Scan for the cell matching the given text and deliver its [X, Y] coordinate at center. 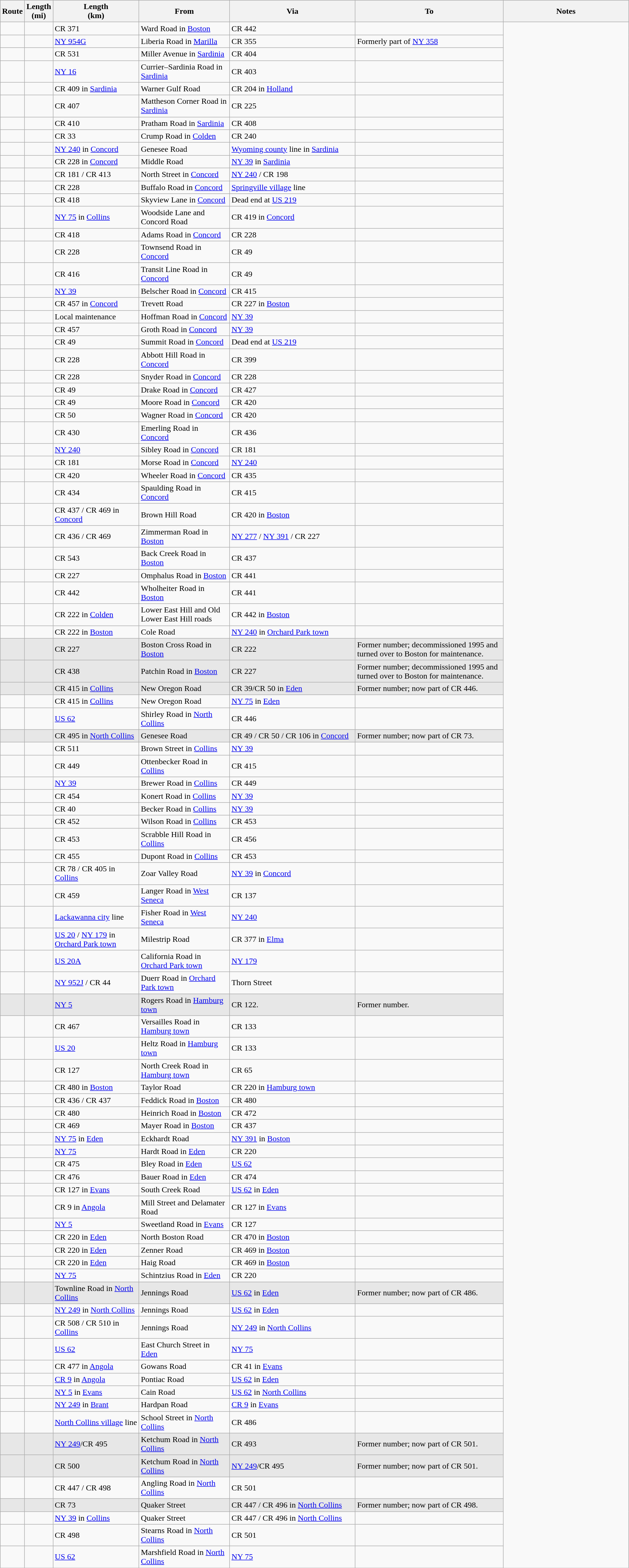
Brewer Road in Collins [184, 783]
NY 5 in Evans [96, 1392]
CR 33 [96, 136]
NY 39 in Collins [96, 1518]
Townline Road in North Collins [96, 1293]
Zimmerman Road in Boston [184, 537]
South Creek Road [184, 1190]
CR 427 [292, 389]
Lower East Hill and Old Lower East Hill roads [184, 614]
CR 40 [96, 809]
NY 16 [96, 71]
Skyview Lane in Concord [184, 200]
Versailles Road in Hamburg town [184, 1027]
Transit Line Road in Concord [184, 274]
Sweetland Road in Evans [184, 1224]
Mayer Road in Boston [184, 1126]
CR 480 in Boston [96, 1088]
School Street in North Collins [184, 1422]
CR 220 in Hamburg town [292, 1088]
CR 543 [96, 558]
Liberia Road in Marilla [184, 41]
CR 9 in Evans [292, 1405]
Milestrip Road [184, 939]
Trevett Road [184, 304]
Springville village line [292, 187]
CR 419 in Concord [292, 218]
Formerly part of NY 358 [429, 41]
CR 500 [96, 1466]
Groth Road in Concord [184, 329]
Heltz Road in Hamburg town [184, 1048]
CR 225 [292, 106]
Langer Road in West Seneca [184, 895]
CR 457 in Concord [96, 304]
Former number; now part of CR 73. [429, 736]
Former number; now part of CR 486. [429, 1293]
NY 39 in Sardinia [292, 162]
Abbott Hill Road in Concord [184, 359]
Lackawanna city line [96, 917]
US 62 in North Collins [292, 1392]
CR 228 in Concord [96, 162]
Cain Road [184, 1392]
CR 409 in Sardinia [96, 89]
Marshfield Road in North Collins [184, 1557]
CR 50 [96, 415]
CR 436 / CR 469 [96, 537]
CR 222 in Colden [96, 614]
Feddick Road in Boston [184, 1100]
CR 434 [96, 493]
Ottenbecker Road in Collins [184, 766]
Omphalus Road in Boston [184, 575]
Moore Road in Concord [184, 402]
Hardt Road in Eden [184, 1151]
Boston Cross Road in Boston [184, 649]
CR 39/CR 50 in Eden [292, 688]
CR 475 [96, 1164]
CR 65 [292, 1070]
CR 452 [96, 822]
CR 476 [96, 1177]
CR 407 [96, 106]
Shirley Road in North Collins [184, 719]
CR 442 in Boston [292, 614]
CR 456 [292, 839]
NY 277 / NY 391 / CR 227 [292, 537]
CR 493 [292, 1444]
CR 495 in North Collins [96, 736]
CR 416 [96, 274]
CR 222 in Boston [96, 632]
CR 204 in Holland [292, 89]
Gowans Road [184, 1367]
CR 240 [292, 136]
CR 78 / CR 405 in Collins [96, 874]
Angling Road in North Collins [184, 1487]
Drake Road in Concord [184, 389]
Wyoming county line in Sardinia [292, 149]
CR 377 in Elma [292, 939]
Heinrich Road in Boston [184, 1113]
Spaulding Road in Concord [184, 493]
Crump Road in Colden [184, 136]
CR 420 in Boston [292, 514]
Wagner Road in Concord [184, 415]
Bley Road in Eden [184, 1164]
North Street in Concord [184, 174]
Middle Road [184, 162]
CR 222 [292, 649]
Warner Gulf Road [184, 89]
Becker Road in Collins [184, 809]
Haig Road [184, 1263]
Hardpan Road [184, 1405]
Thorn Street [292, 982]
CR 436 / CR 437 [96, 1100]
US 20 / NY 179 in Orchard Park town [96, 939]
Sibley Road in Concord [184, 450]
CR 403 [292, 71]
NY 952J / CR 44 [96, 982]
CR 181 / CR 413 [96, 174]
Currier–Sardinia Road in Sardinia [184, 71]
CR 73 [96, 1505]
Notes [566, 11]
NY 179 [292, 961]
CR 430 [96, 432]
CR 122. [292, 1005]
Emerling Road in Concord [184, 432]
CR 404 [292, 54]
Eckhardt Road [184, 1139]
Konert Road in Collins [184, 796]
NY 75 in Collins [96, 218]
North Collins village line [96, 1422]
Zenner Road [184, 1250]
Stearns Road in North Collins [184, 1535]
Duerr Road in Orchard Park town [184, 982]
Bauer Road in Eden [184, 1177]
Hoffman Road in Concord [184, 317]
NY 240 in Concord [96, 149]
Scrabble Hill Road in Collins [184, 839]
CR 459 [96, 895]
Townsend Road in Concord [184, 252]
Pontiac Road [184, 1379]
Buffalo Road in Concord [184, 187]
From [184, 11]
Brown Hill Road [184, 514]
NY 249 in Brant [96, 1405]
Zoar Valley Road [184, 874]
To [429, 11]
CR 447 / CR 498 [96, 1487]
CR 408 [292, 123]
NY 391 in Boston [292, 1139]
Brown Street in Collins [184, 749]
CR 41 in Evans [292, 1367]
CR 371 [96, 29]
CR 455 [96, 856]
Length(km) [96, 11]
Mattheson Corner Road in Sardinia [184, 106]
CR 399 [292, 359]
CR 531 [96, 54]
Ward Road in Boston [184, 29]
CR 508 / CR 510 in Collins [96, 1328]
Wheeler Road in Concord [184, 475]
Woodside Lane and Concord Road [184, 218]
Mill Street and Delamater Road [184, 1207]
CR 437 / CR 469 in Concord [96, 514]
CR 410 [96, 123]
CR 49 / CR 50 / CR 106 in Concord [292, 736]
CR 355 [292, 41]
Summit Road in Concord [184, 342]
Wholheiter Road in Boston [184, 593]
Miller Avenue in Sardinia [184, 54]
NY 240 / CR 198 [292, 174]
California Road in Orchard Park town [184, 961]
CR 435 [292, 475]
East Church Street in Eden [184, 1349]
Former number. [429, 1005]
Wilson Road in Collins [184, 822]
NY 39 in Concord [292, 874]
Pratham Road in Sardinia [184, 123]
CR 436 [292, 432]
Back Creek Road in Boston [184, 558]
Rogers Road in Hamburg town [184, 1005]
Belscher Road in Concord [184, 291]
CR 469 [96, 1126]
US 20A [96, 961]
CR 467 [96, 1027]
CR 227 in Boston [292, 304]
CR 474 [292, 1177]
CR 472 [292, 1113]
Via [292, 11]
CR 486 [292, 1422]
CR 498 [96, 1535]
Former number; now part of CR 498. [429, 1505]
Fisher Road in West Seneca [184, 917]
Morse Road in Concord [184, 463]
CR 438 [96, 671]
CR 511 [96, 749]
CR 470 in Boston [292, 1237]
CR 457 [96, 329]
Length(mi) [39, 11]
Local maintenance [96, 317]
CR 454 [96, 796]
North Creek Road in Hamburg town [184, 1070]
Cole Road [184, 632]
Taylor Road [184, 1088]
NY 954G [96, 41]
Adams Road in Concord [184, 235]
Schintzius Road in Eden [184, 1276]
Route [12, 11]
US 20 [96, 1048]
CR 477 in Angola [96, 1367]
CR 137 [292, 895]
Dupont Road in Collins [184, 856]
Former number; now part of CR 446. [429, 688]
NY 240 in Orchard Park town [292, 632]
North Boston Road [184, 1237]
CR 446 [292, 719]
Snyder Road in Concord [184, 377]
Patchin Road in Boston [184, 671]
